Find where the given text appears and provide that cell's center as [x, y] coordinate. 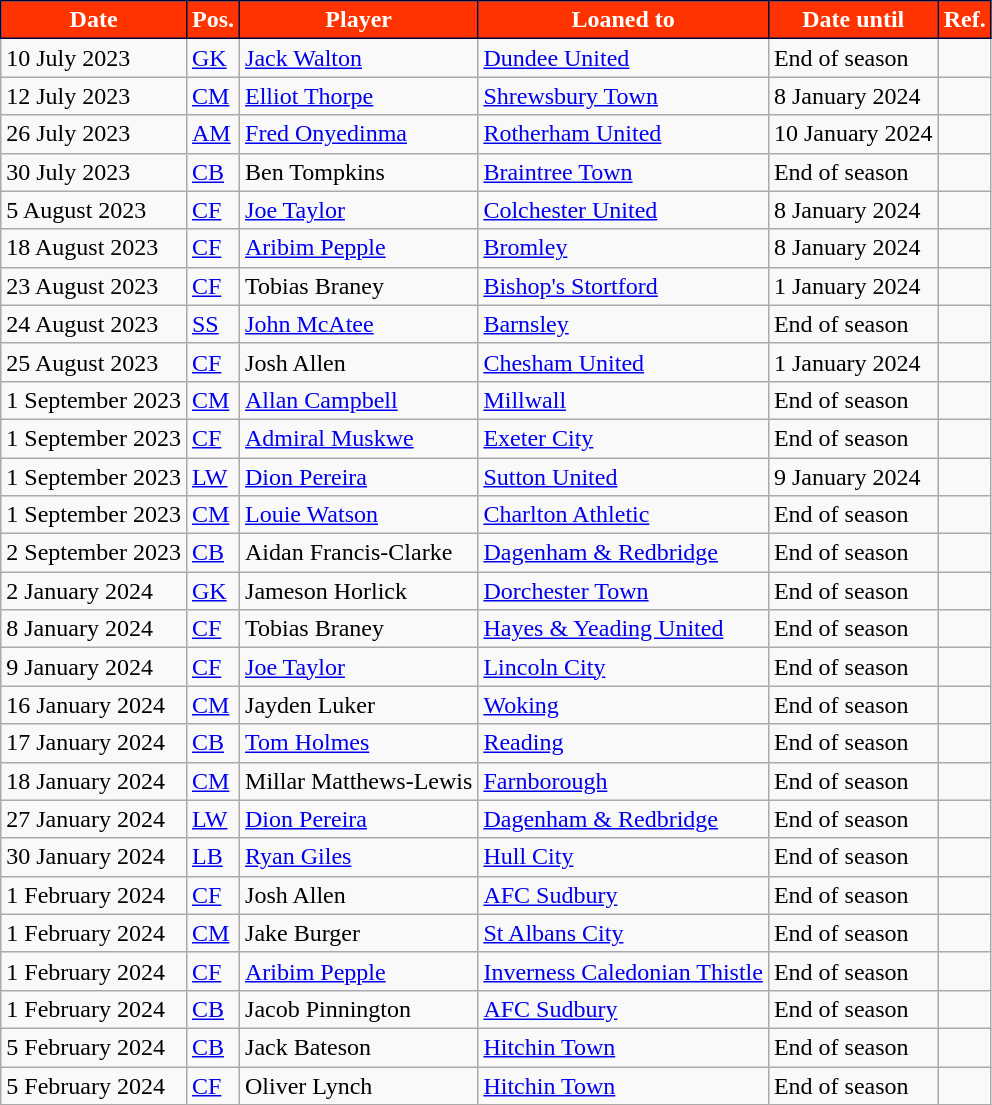
10 July 2023 [94, 58]
Date [94, 20]
Player [359, 20]
Barnsley [624, 324]
Inverness Caledonian Thistle [624, 971]
Aidan Francis-Clarke [359, 553]
Shrewsbury Town [624, 96]
Braintree Town [624, 172]
Chesham United [624, 362]
SS [212, 324]
Jayden Luker [359, 705]
5 August 2023 [94, 210]
Millar Matthews-Lewis [359, 781]
17 January 2024 [94, 743]
LB [212, 857]
Fred Onyedinma [359, 134]
30 January 2024 [94, 857]
16 January 2024 [94, 705]
Dorchester Town [624, 591]
Charlton Athletic [624, 515]
Millwall [624, 400]
2 January 2024 [94, 591]
Woking [624, 705]
Allan Campbell [359, 400]
Jack Bateson [359, 1047]
26 July 2023 [94, 134]
John McAtee [359, 324]
30 July 2023 [94, 172]
27 January 2024 [94, 819]
Colchester United [624, 210]
Ref. [964, 20]
Farnborough [624, 781]
Date until [853, 20]
Bishop's Stortford [624, 286]
Sutton United [624, 477]
St Albans City [624, 933]
10 January 2024 [853, 134]
Reading [624, 743]
Rotherham United [624, 134]
AM [212, 134]
Lincoln City [624, 667]
24 August 2023 [94, 324]
Dundee United [624, 58]
Jacob Pinnington [359, 1009]
Admiral Muskwe [359, 438]
23 August 2023 [94, 286]
Tom Holmes [359, 743]
Exeter City [624, 438]
25 August 2023 [94, 362]
Louie Watson [359, 515]
Jack Walton [359, 58]
Ben Tompkins [359, 172]
12 July 2023 [94, 96]
Ryan Giles [359, 857]
Hull City [624, 857]
Hayes & Yeading United [624, 629]
2 September 2023 [94, 553]
Bromley [624, 248]
Jake Burger [359, 933]
Oliver Lynch [359, 1085]
Pos. [212, 20]
Jameson Horlick [359, 591]
18 January 2024 [94, 781]
Elliot Thorpe [359, 96]
Loaned to [624, 20]
18 August 2023 [94, 248]
